For the text-containing cell, return its midpoint in (X, Y) coordinate format. 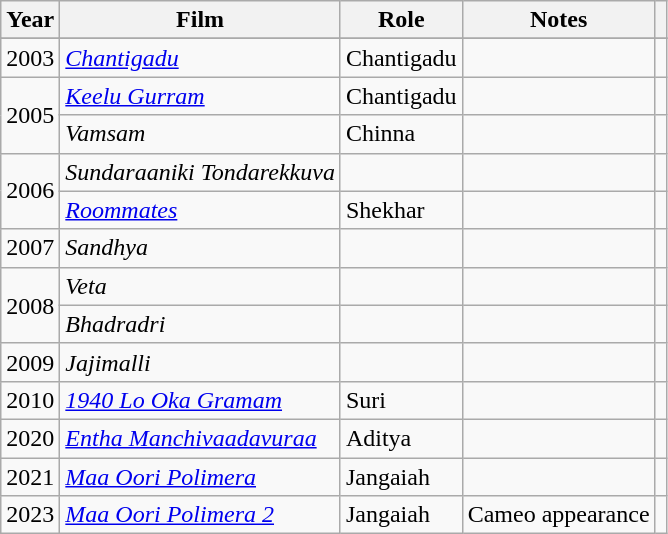
Entha Manchivaadavuraa (200, 438)
Keelu Gurram (200, 96)
Vamsam (200, 134)
2007 (30, 248)
Maa Oori Polimera 2 (200, 515)
2020 (30, 438)
Film (200, 20)
2009 (30, 362)
2010 (30, 400)
Veta (200, 286)
Sandhya (200, 248)
Chinna (401, 134)
Cameo appearance (558, 515)
Maa Oori Polimera (200, 477)
Roommates (200, 210)
Notes (558, 20)
Aditya (401, 438)
2023 (30, 515)
1940 Lo Oka Gramam (200, 400)
2008 (30, 305)
2006 (30, 191)
Role (401, 20)
Shekhar (401, 210)
2005 (30, 115)
Suri (401, 400)
Sundaraaniki Tondarekkuva (200, 172)
Jajimalli (200, 362)
2003 (30, 58)
2021 (30, 477)
Bhadradri (200, 324)
Year (30, 20)
